Identify which cell holds the provided text, then report its [X, Y] central coordinate. 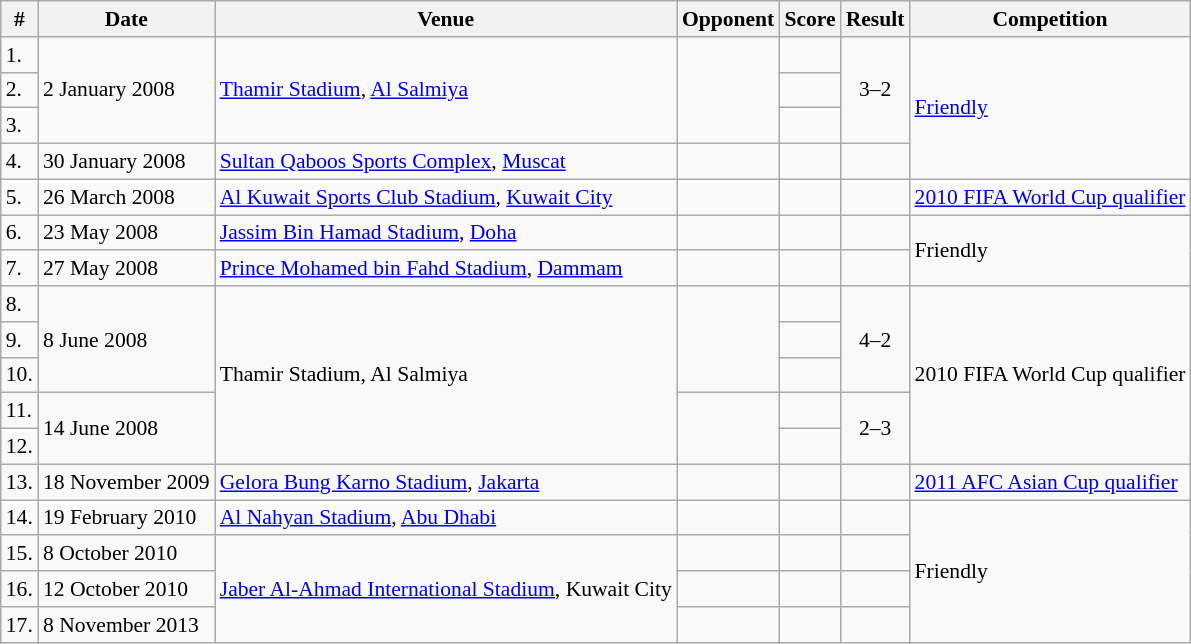
16. [20, 589]
30 January 2008 [126, 162]
2. [20, 90]
2–3 [876, 428]
4–2 [876, 340]
2 January 2008 [126, 90]
14. [20, 518]
Date [126, 19]
12. [20, 447]
Jassim Bin Hamad Stadium, Doha [446, 233]
Prince Mohamed bin Fahd Stadium, Dammam [446, 269]
Al Kuwait Sports Club Stadium, Kuwait City [446, 197]
Jaber Al-Ahmad International Stadium, Kuwait City [446, 590]
17. [20, 625]
15. [20, 554]
1. [20, 55]
# [20, 19]
27 May 2008 [126, 269]
26 March 2008 [126, 197]
8 June 2008 [126, 340]
11. [20, 411]
14 June 2008 [126, 428]
18 November 2009 [126, 482]
Opponent [728, 19]
8 November 2013 [126, 625]
19 February 2010 [126, 518]
5. [20, 197]
4. [20, 162]
Competition [1050, 19]
3. [20, 126]
12 October 2010 [126, 589]
Gelora Bung Karno Stadium, Jakarta [446, 482]
23 May 2008 [126, 233]
Venue [446, 19]
8. [20, 304]
6. [20, 233]
2011 AFC Asian Cup qualifier [1050, 482]
Result [876, 19]
7. [20, 269]
Sultan Qaboos Sports Complex, Muscat [446, 162]
13. [20, 482]
9. [20, 340]
Score [810, 19]
Al Nahyan Stadium, Abu Dhabi [446, 518]
3–2 [876, 90]
8 October 2010 [126, 554]
10. [20, 375]
